Provide the [X, Y] coordinate of the cell's center where the given text is located.  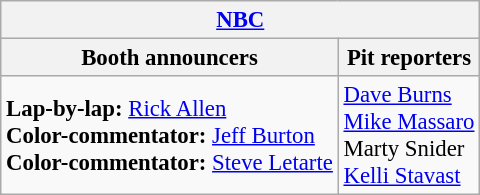
Pit reporters [409, 58]
Dave BurnsMike MassaroMarty SniderKelli Stavast [409, 136]
NBC [240, 20]
Booth announcers [170, 58]
Lap-by-lap: Rick AllenColor-commentator: Jeff BurtonColor-commentator: Steve Letarte [170, 136]
